Pinpoint the cell where the given text exists, returning its [X, Y] midpoint coordinate. 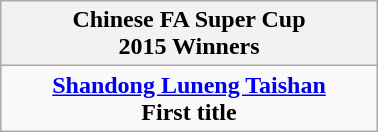
Chinese FA Super Cup2015 Winners [189, 34]
Shandong Luneng TaishanFirst title [189, 98]
